Find where the given text appears and provide that cell's center as (X, Y) coordinate. 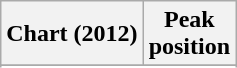
Chart (2012) (72, 34)
Peak position (189, 34)
